Find where the given text appears and provide that cell's center as (X, Y) coordinate. 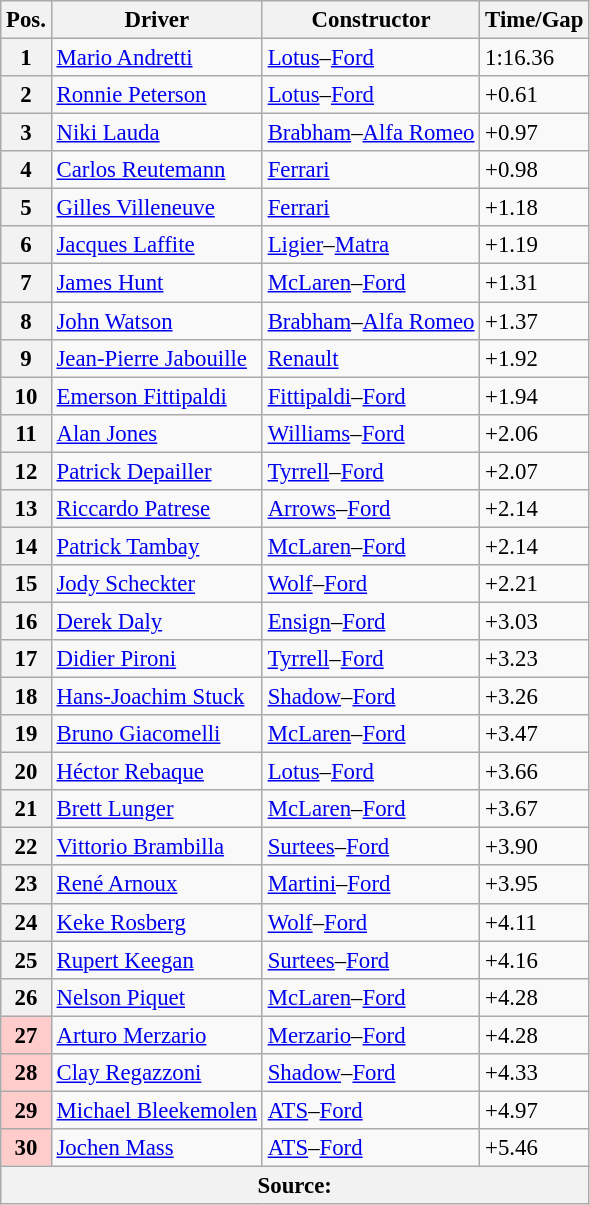
Ligier–Matra (370, 245)
+4.33 (534, 1073)
26 (26, 997)
6 (26, 245)
4 (26, 170)
+1.19 (534, 245)
Keke Rosberg (156, 922)
13 (26, 509)
16 (26, 621)
+3.90 (534, 847)
Carlos Reutemann (156, 170)
+3.47 (534, 734)
11 (26, 433)
Martini–Ford (370, 885)
25 (26, 960)
Héctor Rebaque (156, 772)
James Hunt (156, 283)
+2.06 (534, 433)
René Arnoux (156, 885)
+0.61 (534, 95)
Emerson Fittipaldi (156, 396)
24 (26, 922)
+3.26 (534, 697)
Jacques Laffite (156, 245)
Clay Regazzoni (156, 1073)
Constructor (370, 20)
Bruno Giacomelli (156, 734)
Ronnie Peterson (156, 95)
+0.98 (534, 170)
+5.46 (534, 1148)
Fittipaldi–Ford (370, 396)
Ensign–Ford (370, 621)
22 (26, 847)
+0.97 (534, 133)
Hans-Joachim Stuck (156, 697)
+1.18 (534, 208)
2 (26, 95)
Renault (370, 358)
12 (26, 471)
Derek Daly (156, 621)
+3.67 (534, 809)
Driver (156, 20)
Alan Jones (156, 433)
8 (26, 321)
Arturo Merzario (156, 1035)
Jody Scheckter (156, 584)
Mario Andretti (156, 58)
5 (26, 208)
Merzario–Ford (370, 1035)
+1.94 (534, 396)
15 (26, 584)
+4.16 (534, 960)
Gilles Villeneuve (156, 208)
+3.66 (534, 772)
28 (26, 1073)
+1.92 (534, 358)
Brett Lunger (156, 809)
+3.23 (534, 659)
+3.95 (534, 885)
+2.07 (534, 471)
Arrows–Ford (370, 509)
Michael Bleekemolen (156, 1110)
Williams–Ford (370, 433)
9 (26, 358)
23 (26, 885)
+1.37 (534, 321)
Riccardo Patrese (156, 509)
Nelson Piquet (156, 997)
Pos. (26, 20)
29 (26, 1110)
+2.21 (534, 584)
+3.03 (534, 621)
Didier Pironi (156, 659)
10 (26, 396)
+1.31 (534, 283)
Time/Gap (534, 20)
Niki Lauda (156, 133)
John Watson (156, 321)
7 (26, 283)
14 (26, 546)
20 (26, 772)
1 (26, 58)
21 (26, 809)
30 (26, 1148)
27 (26, 1035)
Source: (295, 1185)
18 (26, 697)
Patrick Depailler (156, 471)
Jean-Pierre Jabouille (156, 358)
17 (26, 659)
Vittorio Brambilla (156, 847)
3 (26, 133)
1:16.36 (534, 58)
19 (26, 734)
Rupert Keegan (156, 960)
Patrick Tambay (156, 546)
Jochen Mass (156, 1148)
+4.97 (534, 1110)
+4.11 (534, 922)
